Pinpoint the cell where the given text exists, returning its (X, Y) midpoint coordinate. 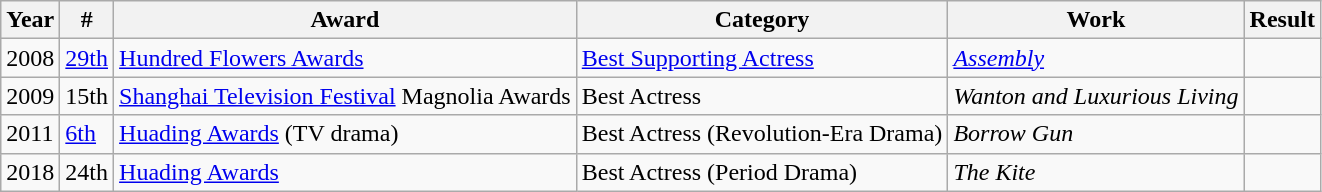
Borrow Gun (1096, 134)
2008 (30, 58)
2011 (30, 134)
2009 (30, 96)
# (87, 20)
Shanghai Television Festival Magnolia Awards (346, 96)
6th (87, 134)
Assembly (1096, 58)
Award (346, 20)
Wanton and Luxurious Living (1096, 96)
Best Actress (Revolution-Era Drama) (762, 134)
Year (30, 20)
Best Actress (762, 96)
Best Actress (Period Drama) (762, 172)
Result (1282, 20)
Work (1096, 20)
The Kite (1096, 172)
Hundred Flowers Awards (346, 58)
Huading Awards (TV drama) (346, 134)
24th (87, 172)
2018 (30, 172)
Best Supporting Actress (762, 58)
Huading Awards (346, 172)
29th (87, 58)
15th (87, 96)
Category (762, 20)
